Output the (X, Y) coordinate of the center of the cell containing the given text.  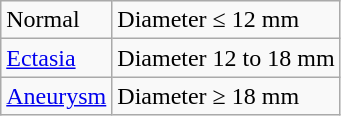
Aneurysm (56, 96)
Diameter 12 to 18 mm (226, 58)
Diameter ≤ 12 mm (226, 20)
Ectasia (56, 58)
Diameter ≥ 18 mm (226, 96)
Normal (56, 20)
